Return the [x, y] coordinate for the center point of the cell that contains the specified text.  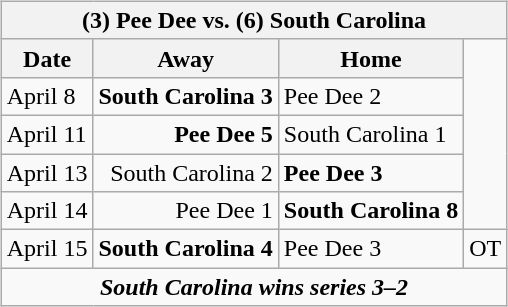
South Carolina 8 [370, 211]
Away [186, 58]
Pee Dee 5 [186, 134]
South Carolina 1 [370, 134]
Pee Dee 2 [370, 96]
Home [370, 58]
April 8 [47, 96]
April 13 [47, 173]
April 15 [47, 249]
Date [47, 58]
South Carolina 2 [186, 173]
South Carolina 4 [186, 249]
OT [486, 249]
Pee Dee 1 [186, 211]
April 11 [47, 134]
South Carolina 3 [186, 96]
South Carolina wins series 3–2 [254, 287]
(3) Pee Dee vs. (6) South Carolina [254, 20]
April 14 [47, 211]
